Pinpoint the cell where the given text exists, returning its (x, y) midpoint coordinate. 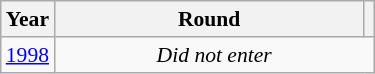
1998 (28, 55)
Year (28, 19)
Did not enter (214, 55)
Round (209, 19)
